Locate the cell with the specified text and output its (X, Y) center coordinate. 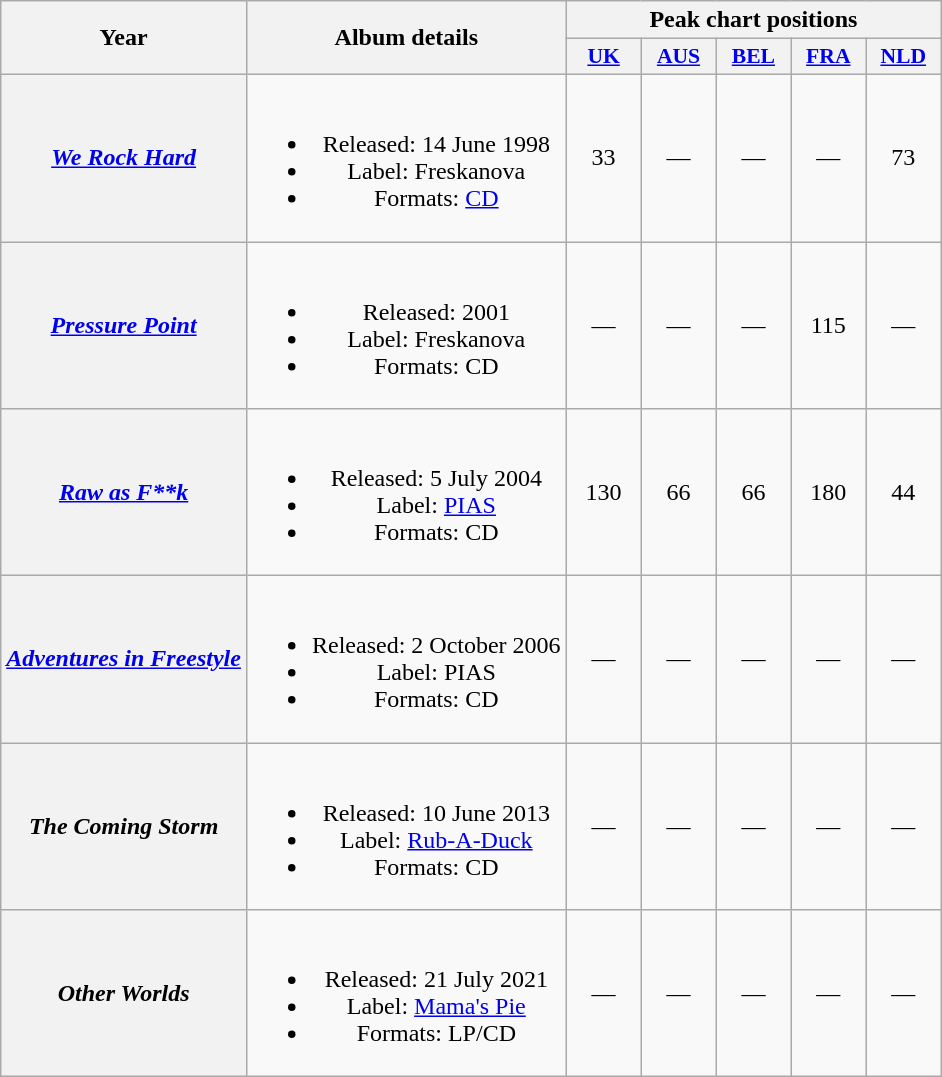
We Rock Hard (124, 158)
Released: 5 July 2004Label: PIASFormats: CD (406, 492)
BEL (754, 57)
Released: 21 July 2021Label: Mama's PieFormats: LP/CD (406, 994)
Album details (406, 38)
130 (604, 492)
Released: 2001Label: FreskanovaFormats: CD (406, 326)
Pressure Point (124, 326)
33 (604, 158)
Year (124, 38)
AUS (678, 57)
Raw as F**k (124, 492)
The Coming Storm (124, 826)
44 (904, 492)
Adventures in Freestyle (124, 660)
FRA (828, 57)
Released: 14 June 1998Label: FreskanovaFormats: CD (406, 158)
115 (828, 326)
73 (904, 158)
Peak chart positions (754, 20)
UK (604, 57)
180 (828, 492)
Released: 10 June 2013Label: Rub-A-DuckFormats: CD (406, 826)
Other Worlds (124, 994)
Released: 2 October 2006Label: PIASFormats: CD (406, 660)
NLD (904, 57)
